From the cell containing the given text, extract its center point as [X, Y] coordinate. 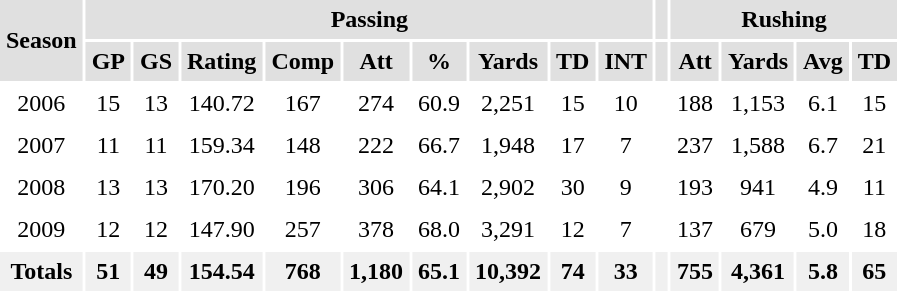
Passing [370, 20]
167 [302, 104]
154.54 [222, 272]
Avg [823, 62]
1,153 [758, 104]
30 [572, 188]
679 [758, 230]
2008 [42, 188]
941 [758, 188]
18 [874, 230]
33 [626, 272]
188 [695, 104]
GP [108, 62]
274 [376, 104]
INT [626, 62]
Rating [222, 62]
768 [302, 272]
4,361 [758, 272]
306 [376, 188]
140.72 [222, 104]
2006 [42, 104]
5.0 [823, 230]
378 [376, 230]
49 [156, 272]
% [439, 62]
6.1 [823, 104]
60.9 [439, 104]
Rushing [784, 20]
196 [302, 188]
1,948 [508, 146]
2,902 [508, 188]
193 [695, 188]
51 [108, 272]
GS [156, 62]
65.1 [439, 272]
222 [376, 146]
4.9 [823, 188]
10 [626, 104]
5.8 [823, 272]
68.0 [439, 230]
2,251 [508, 104]
237 [695, 146]
9 [626, 188]
2009 [42, 230]
21 [874, 146]
137 [695, 230]
1,588 [758, 146]
170.20 [222, 188]
755 [695, 272]
64.1 [439, 188]
147.90 [222, 230]
3,291 [508, 230]
10,392 [508, 272]
65 [874, 272]
66.7 [439, 146]
Totals [42, 272]
1,180 [376, 272]
74 [572, 272]
Comp [302, 62]
Season [42, 40]
6.7 [823, 146]
148 [302, 146]
2007 [42, 146]
17 [572, 146]
257 [302, 230]
159.34 [222, 146]
